Determine the [X, Y] coordinate at the center of the cell enclosing the given text.  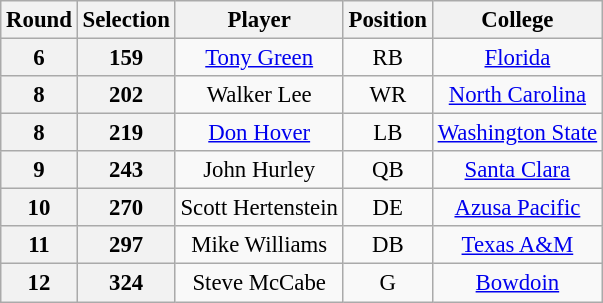
College [517, 20]
6 [39, 58]
11 [39, 245]
WR [388, 95]
12 [39, 283]
202 [126, 95]
LB [388, 133]
Don Hover [259, 133]
Azusa Pacific [517, 208]
QB [388, 170]
John Hurley [259, 170]
Mike Williams [259, 245]
270 [126, 208]
DB [388, 245]
Position [388, 20]
219 [126, 133]
G [388, 283]
Santa Clara [517, 170]
North Carolina [517, 95]
10 [39, 208]
Tony Green [259, 58]
Texas A&M [517, 245]
Washington State [517, 133]
Bowdoin [517, 283]
Scott Hertenstein [259, 208]
324 [126, 283]
159 [126, 58]
9 [39, 170]
Player [259, 20]
Selection [126, 20]
Round [39, 20]
DE [388, 208]
Florida [517, 58]
Steve McCabe [259, 283]
Walker Lee [259, 95]
243 [126, 170]
297 [126, 245]
RB [388, 58]
